Capture the cell that displays the provided text and extract its (X, Y) central coordinate. 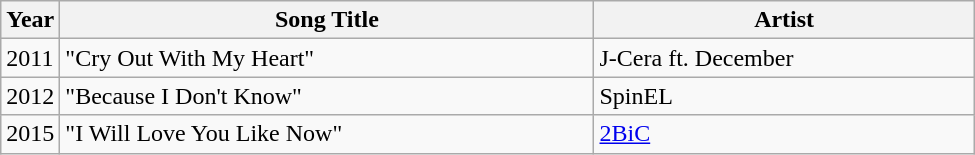
Artist (784, 20)
Song Title (327, 20)
2015 (30, 134)
J-Cera ft. December (784, 58)
2BiC (784, 134)
"Cry Out With My Heart" (327, 58)
"I Will Love You Like Now" (327, 134)
SpinEL (784, 96)
"Because I Don't Know" (327, 96)
2011 (30, 58)
2012 (30, 96)
Year (30, 20)
